Detect which cell encompasses the target text, then output its [x, y] center coordinate. 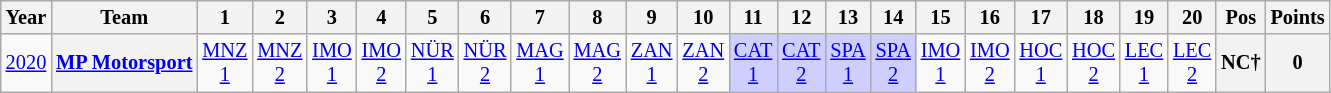
15 [940, 17]
11 [753, 17]
Points [1298, 17]
HOC1 [1040, 63]
ZAN1 [652, 63]
16 [990, 17]
NÜR1 [432, 63]
2 [280, 17]
NÜR2 [486, 63]
9 [652, 17]
14 [894, 17]
6 [486, 17]
20 [1192, 17]
SPA1 [848, 63]
3 [332, 17]
17 [1040, 17]
1 [224, 17]
2020 [26, 63]
HOC2 [1094, 63]
5 [432, 17]
0 [1298, 63]
ZAN2 [703, 63]
Year [26, 17]
13 [848, 17]
MAG2 [598, 63]
NC† [1240, 63]
LEC2 [1192, 63]
Team [124, 17]
7 [540, 17]
MP Motorsport [124, 63]
MNZ2 [280, 63]
CAT2 [801, 63]
8 [598, 17]
SPA2 [894, 63]
MAG1 [540, 63]
10 [703, 17]
CAT1 [753, 63]
Pos [1240, 17]
19 [1144, 17]
12 [801, 17]
4 [382, 17]
LEC1 [1144, 63]
18 [1094, 17]
MNZ1 [224, 63]
